Output the [X, Y] coordinate of the center of the cell containing the given text.  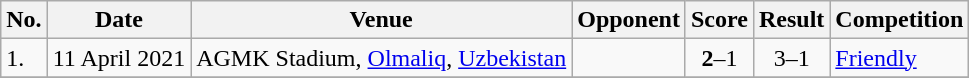
No. [24, 20]
Venue [382, 20]
3–1 [791, 58]
11 April 2021 [119, 58]
Friendly [900, 58]
Score [719, 20]
2–1 [719, 58]
Date [119, 20]
AGMK Stadium, Olmaliq, Uzbekistan [382, 58]
1. [24, 58]
Competition [900, 20]
Result [791, 20]
Opponent [629, 20]
